Identify which cell holds the provided text, then report its (X, Y) central coordinate. 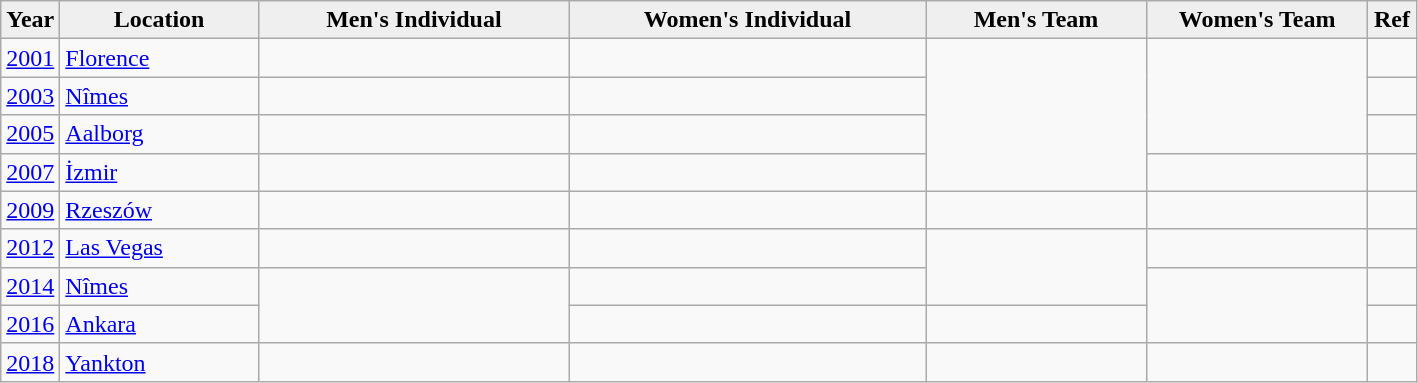
Rzeszów (160, 210)
Ref (1392, 20)
Location (160, 20)
Ankara (160, 324)
Aalborg (160, 134)
2001 (30, 58)
Men's Individual (414, 20)
Women's Team (1258, 20)
İzmir (160, 172)
2009 (30, 210)
2003 (30, 96)
Las Vegas (160, 248)
Florence (160, 58)
2018 (30, 362)
Men's Team (1036, 20)
Yankton (160, 362)
2016 (30, 324)
2007 (30, 172)
Year (30, 20)
2012 (30, 248)
Women's Individual (747, 20)
2014 (30, 286)
2005 (30, 134)
